Return the (x, y) coordinate for the center point of the cell that contains the specified text.  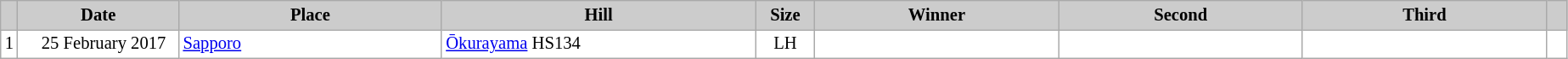
Second (1180, 15)
Winner (937, 15)
Place (311, 15)
Size (785, 15)
Sapporo (311, 44)
Date (98, 15)
Hill (599, 15)
1 (9, 44)
LH (785, 44)
Ōkurayama HS134 (599, 44)
Third (1425, 15)
25 February 2017 (98, 44)
